Scan for the cell matching the given text and deliver its (x, y) coordinate at center. 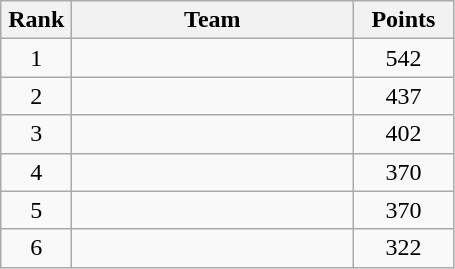
322 (404, 248)
437 (404, 96)
Team (212, 20)
6 (36, 248)
2 (36, 96)
5 (36, 210)
542 (404, 58)
1 (36, 58)
402 (404, 134)
Points (404, 20)
Rank (36, 20)
4 (36, 172)
3 (36, 134)
